Return (X, Y) of the center of cell containing provided text 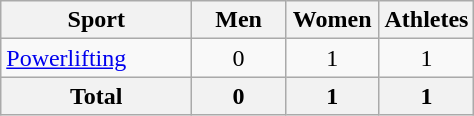
Powerlifting (96, 58)
Women (332, 20)
Athletes (426, 20)
Total (96, 96)
Sport (96, 20)
Men (239, 20)
